For the text-containing cell, return its midpoint in (X, Y) coordinate format. 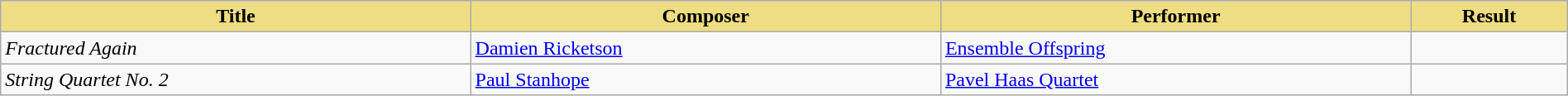
Performer (1175, 17)
Ensemble Offspring (1175, 48)
Title (236, 17)
Composer (705, 17)
String Quartet No. 2 (236, 79)
Result (1489, 17)
Paul Stanhope (705, 79)
Pavel Haas Quartet (1175, 79)
Fractured Again (236, 48)
Damien Ricketson (705, 48)
